Find where the given text appears and provide that cell's center as (X, Y) coordinate. 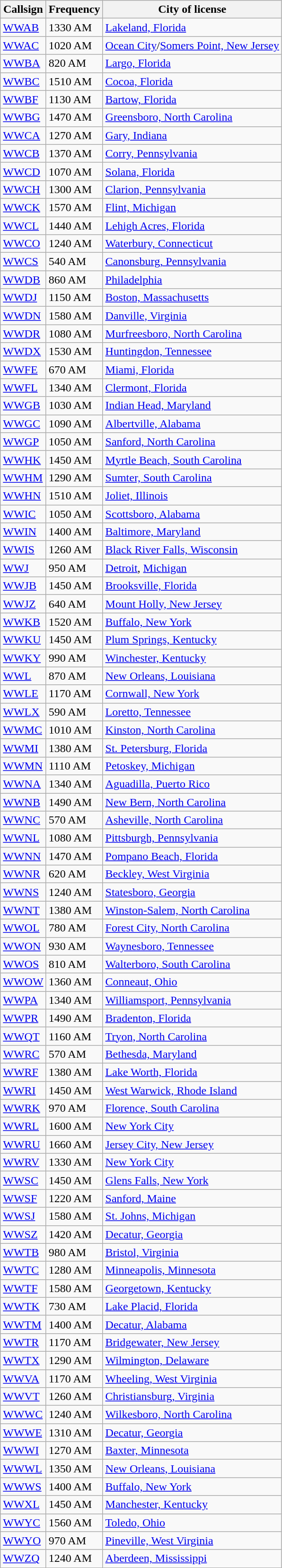
640 AM (74, 604)
Wilmington, Delaware (192, 1360)
Scottsboro, Alabama (192, 514)
WWRK (23, 1108)
WWNB (23, 802)
WWCO (23, 244)
1020 AM (74, 45)
1420 AM (74, 1234)
WWDN (23, 316)
WWDX (23, 352)
820 AM (74, 63)
WWNL (23, 838)
WWIC (23, 514)
Beckley, West Virginia (192, 874)
1110 AM (74, 766)
980 AM (74, 1252)
Florence, South Carolina (192, 1108)
WWHK (23, 460)
Aberdeen, Mississippi (192, 1559)
WWRL (23, 1126)
Bridgewater, New Jersey (192, 1342)
WWNA (23, 784)
Joliet, Illinois (192, 496)
WWYO (23, 1541)
WWRC (23, 1054)
860 AM (74, 280)
Forest City, North Carolina (192, 928)
WWDR (23, 334)
WWCL (23, 226)
WWJB (23, 586)
Cocoa, Florida (192, 81)
Kinston, North Carolina (192, 730)
1530 AM (74, 352)
WWSZ (23, 1234)
WWXL (23, 1505)
WWKU (23, 640)
Sumter, South Carolina (192, 478)
Canonsburg, Pennsylvania (192, 262)
WWBA (23, 63)
Detroit, Michigan (192, 568)
Gary, Indiana (192, 135)
WWCD (23, 171)
WWTC (23, 1270)
WWOW (23, 982)
950 AM (74, 568)
1030 AM (74, 406)
1010 AM (74, 730)
1370 AM (74, 153)
1150 AM (74, 298)
Danville, Virginia (192, 316)
WWL (23, 676)
Bartow, Florida (192, 99)
Walterboro, South Carolina (192, 964)
Lake Placid, Florida (192, 1306)
WWNT (23, 910)
City of license (192, 9)
WWSJ (23, 1216)
WWMN (23, 766)
WWKB (23, 622)
WWDB (23, 280)
WWKY (23, 658)
Clermont, Florida (192, 388)
Bristol, Virginia (192, 1252)
WWFL (23, 388)
Statesboro, Georgia (192, 892)
WWNR (23, 874)
WWJ (23, 568)
WWTK (23, 1306)
WWBG (23, 117)
Brooksville, Florida (192, 586)
WWSF (23, 1198)
Williamsport, Pennsylvania (192, 1000)
Black River Falls, Wisconsin (192, 550)
1220 AM (74, 1198)
1160 AM (74, 1036)
870 AM (74, 676)
WWTX (23, 1360)
930 AM (74, 946)
990 AM (74, 658)
Cornwall, New York (192, 694)
590 AM (74, 712)
WWLX (23, 712)
WWDJ (23, 298)
WWVT (23, 1397)
Ocean City/Somers Point, New Jersey (192, 45)
1360 AM (74, 982)
Pineville, West Virginia (192, 1541)
WWIS (23, 550)
WWWC (23, 1415)
WWBC (23, 81)
West Warwick, Rhode Island (192, 1090)
Sanford, North Carolina (192, 442)
WWWE (23, 1433)
Manchester, Kentucky (192, 1505)
WWCK (23, 207)
WWLE (23, 694)
WWOL (23, 928)
Baxter, Minnesota (192, 1451)
WWSC (23, 1180)
WWHN (23, 496)
1600 AM (74, 1126)
Waynesboro, Tennessee (192, 946)
WWNC (23, 820)
Bradenton, Florida (192, 1018)
Wilkesboro, North Carolina (192, 1415)
Miami, Florida (192, 370)
WWTR (23, 1342)
Asheville, North Carolina (192, 820)
Georgetown, Kentucky (192, 1288)
WWNS (23, 892)
1310 AM (74, 1433)
Loretto, Tennessee (192, 712)
WWTM (23, 1324)
1560 AM (74, 1523)
1300 AM (74, 189)
1440 AM (74, 226)
Corry, Pennsylvania (192, 153)
780 AM (74, 928)
Glens Falls, New York (192, 1180)
1350 AM (74, 1469)
WWGP (23, 442)
Clarion, Pennsylvania (192, 189)
WWRU (23, 1144)
Indian Head, Maryland (192, 406)
Aguadilla, Puerto Rico (192, 784)
Winston-Salem, North Carolina (192, 910)
Pompano Beach, Florida (192, 856)
Petoskey, Michigan (192, 766)
WWCB (23, 153)
WWZQ (23, 1559)
WWIN (23, 532)
Bethesda, Maryland (192, 1054)
Flint, Michigan (192, 207)
WWAC (23, 45)
WWON (23, 946)
WWYC (23, 1523)
Albertville, Alabama (192, 424)
New Bern, North Carolina (192, 802)
WWNN (23, 856)
Lake Worth, Florida (192, 1072)
Huntingdon, Tennessee (192, 352)
WWFE (23, 370)
Christiansburg, Virginia (192, 1397)
Waterbury, Connecticut (192, 244)
WWRF (23, 1072)
WWPR (23, 1018)
Lehigh Acres, Florida (192, 226)
WWTF (23, 1288)
WWBF (23, 99)
1280 AM (74, 1270)
Philadelphia (192, 280)
WWCS (23, 262)
St. Johns, Michigan (192, 1216)
Largo, Florida (192, 63)
Toledo, Ohio (192, 1523)
St. Petersburg, Florida (192, 748)
WWQT (23, 1036)
WWMI (23, 748)
Pittsburgh, Pennsylvania (192, 838)
Solana, Florida (192, 171)
WWWL (23, 1469)
Myrtle Beach, South Carolina (192, 460)
WWCA (23, 135)
WWHM (23, 478)
Boston, Massachusetts (192, 298)
Minneapolis, Minnesota (192, 1270)
WWMC (23, 730)
Murfreesboro, North Carolina (192, 334)
WWGB (23, 406)
WWWI (23, 1451)
Jersey City, New Jersey (192, 1144)
Greensboro, North Carolina (192, 117)
1520 AM (74, 622)
WWCH (23, 189)
1070 AM (74, 171)
WWVA (23, 1379)
1570 AM (74, 207)
WWPA (23, 1000)
Callsign (23, 9)
WWJZ (23, 604)
WWTB (23, 1252)
WWWS (23, 1487)
Tryon, North Carolina (192, 1036)
Lakeland, Florida (192, 27)
WWGC (23, 424)
Mount Holly, New Jersey (192, 604)
1090 AM (74, 424)
WWAB (23, 27)
1130 AM (74, 99)
730 AM (74, 1306)
Sanford, Maine (192, 1198)
1660 AM (74, 1144)
Baltimore, Maryland (192, 532)
Conneaut, Ohio (192, 982)
Frequency (74, 9)
WWRI (23, 1090)
810 AM (74, 964)
Winchester, Kentucky (192, 658)
Wheeling, West Virginia (192, 1379)
670 AM (74, 370)
WWRV (23, 1162)
540 AM (74, 262)
WWOS (23, 964)
Plum Springs, Kentucky (192, 640)
Decatur, Alabama (192, 1324)
620 AM (74, 874)
